Detect which cell encompasses the target text, then output its (X, Y) center coordinate. 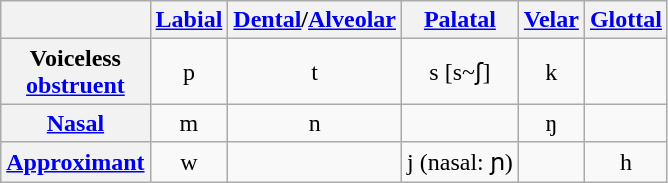
m (189, 123)
Dental/Alveolar (315, 20)
h (626, 162)
s [s~ʃ] (460, 72)
Labial (189, 20)
k (551, 72)
Glottal (626, 20)
j (nasal: ɲ) (460, 162)
n (315, 123)
ŋ (551, 123)
Velar (551, 20)
Nasal (76, 123)
p (189, 72)
w (189, 162)
Palatal (460, 20)
Voicelessobstruent (76, 72)
t (315, 72)
Approximant (76, 162)
